Return [x, y] of the center of cell containing provided text 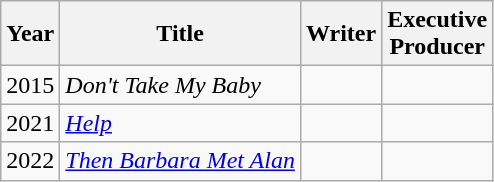
2015 [30, 85]
Help [180, 123]
Title [180, 34]
Don't Take My Baby [180, 85]
Writer [340, 34]
2021 [30, 123]
Then Barbara Met Alan [180, 161]
ExecutiveProducer [438, 34]
Year [30, 34]
2022 [30, 161]
